Detect which cell encompasses the target text, then output its [X, Y] center coordinate. 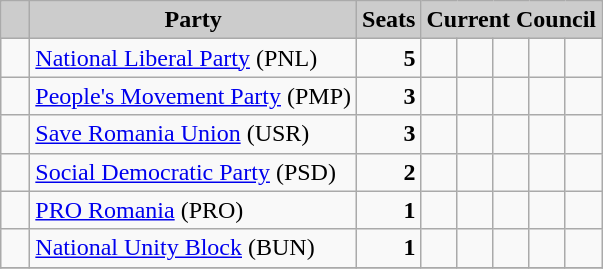
National Liberal Party (PNL) [194, 58]
Current Council [512, 20]
5 [389, 58]
Seats [389, 20]
Social Democratic Party (PSD) [194, 172]
PRO Romania (PRO) [194, 210]
Save Romania Union (USR) [194, 134]
2 [389, 172]
Party [194, 20]
National Unity Block (BUN) [194, 248]
People's Movement Party (PMP) [194, 96]
